Output the (X, Y) coordinate of the center of the cell containing the given text.  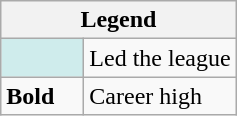
Bold (42, 96)
Career high (160, 96)
Led the league (160, 58)
Legend (118, 20)
